Determine the (X, Y) coordinate at the center of the cell enclosing the given text.  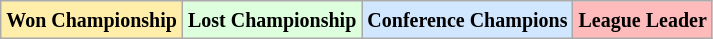
Lost Championship (272, 20)
Won Championship (92, 20)
League Leader (642, 20)
Conference Champions (468, 20)
